Detect which cell encompasses the target text, then output its [X, Y] center coordinate. 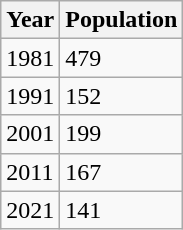
1991 [30, 96]
Year [30, 20]
Population [122, 20]
2021 [30, 210]
479 [122, 58]
141 [122, 210]
2011 [30, 172]
167 [122, 172]
1981 [30, 58]
199 [122, 134]
2001 [30, 134]
152 [122, 96]
